Provide the (x, y) coordinate of the cell's center where the given text is located.  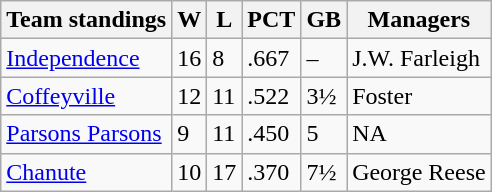
NA (420, 134)
– (324, 58)
.450 (272, 134)
8 (224, 58)
W (190, 20)
12 (190, 96)
.522 (272, 96)
10 (190, 172)
Independence (86, 58)
3½ (324, 96)
.667 (272, 58)
17 (224, 172)
GB (324, 20)
16 (190, 58)
Foster (420, 96)
Managers (420, 20)
L (224, 20)
Coffeyville (86, 96)
.370 (272, 172)
George Reese (420, 172)
5 (324, 134)
Team standings (86, 20)
9 (190, 134)
Chanute (86, 172)
J.W. Farleigh (420, 58)
PCT (272, 20)
7½ (324, 172)
Parsons Parsons (86, 134)
